Capture the cell that displays the provided text and extract its [X, Y] central coordinate. 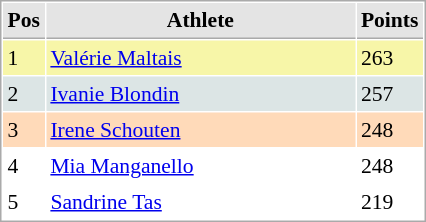
Sandrine Tas [200, 201]
263 [390, 57]
Pos [24, 21]
Valérie Maltais [200, 57]
5 [24, 201]
3 [24, 129]
1 [24, 57]
219 [390, 201]
4 [24, 165]
Points [390, 21]
Athlete [200, 21]
257 [390, 93]
Mia Manganello [200, 165]
Irene Schouten [200, 129]
2 [24, 93]
Ivanie Blondin [200, 93]
